From the cell containing the given text, extract its center point as [x, y] coordinate. 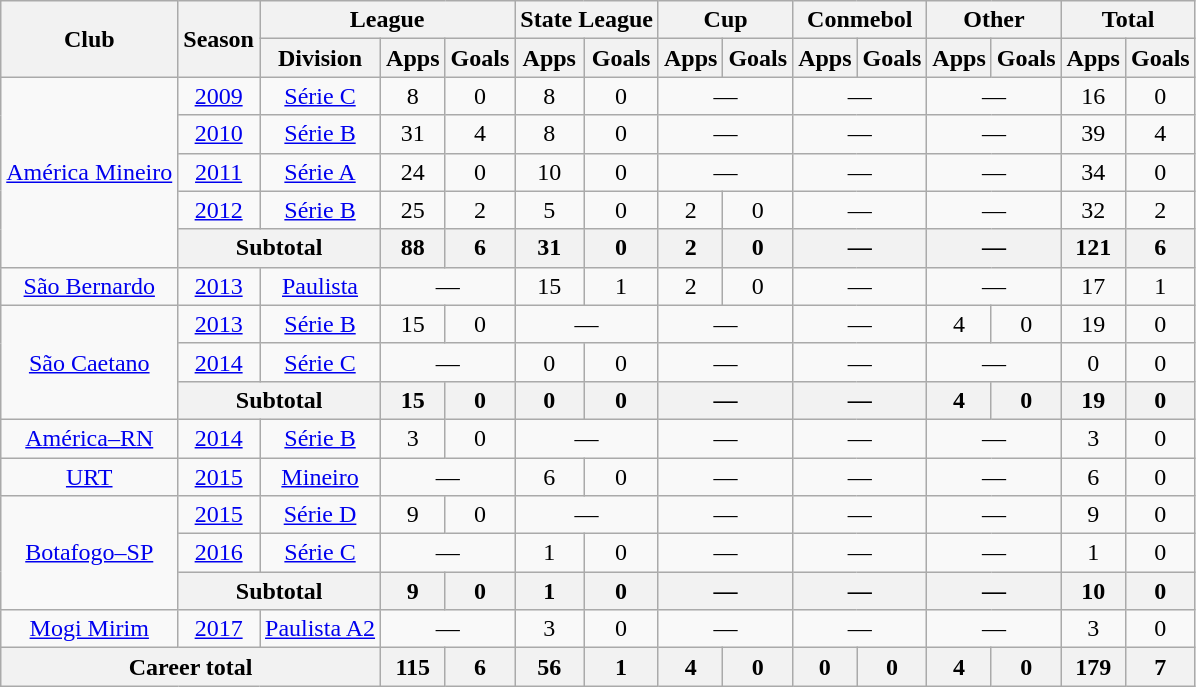
Mogi Mirim [90, 629]
2009 [219, 96]
2012 [219, 210]
17 [1093, 286]
179 [1093, 667]
2016 [219, 553]
7 [1160, 667]
121 [1093, 248]
América Mineiro [90, 172]
39 [1093, 134]
16 [1093, 96]
115 [413, 667]
Mineiro [320, 477]
Conmebol [860, 20]
Career total [191, 667]
Paulista A2 [320, 629]
34 [1093, 172]
Season [219, 39]
2011 [219, 172]
Série A [320, 172]
24 [413, 172]
88 [413, 248]
32 [1093, 210]
Cup [725, 20]
25 [413, 210]
56 [550, 667]
Club [90, 39]
League [388, 20]
Série D [320, 515]
Total [1128, 20]
State League [587, 20]
Botafogo–SP [90, 553]
URT [90, 477]
São Bernardo [90, 286]
2017 [219, 629]
São Caetano [90, 362]
5 [550, 210]
2010 [219, 134]
Other [994, 20]
América–RN [90, 438]
Paulista [320, 286]
Division [320, 58]
